Capture the cell that displays the provided text and extract its (x, y) central coordinate. 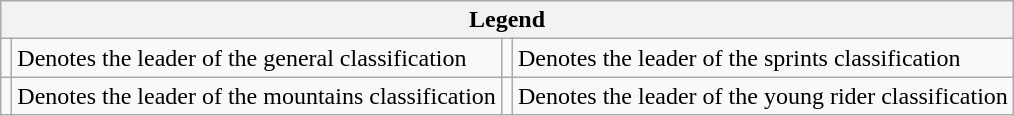
Denotes the leader of the young rider classification (762, 96)
Legend (508, 20)
Denotes the leader of the sprints classification (762, 58)
Denotes the leader of the general classification (257, 58)
Denotes the leader of the mountains classification (257, 96)
